Return (x, y) of the center of cell containing provided text 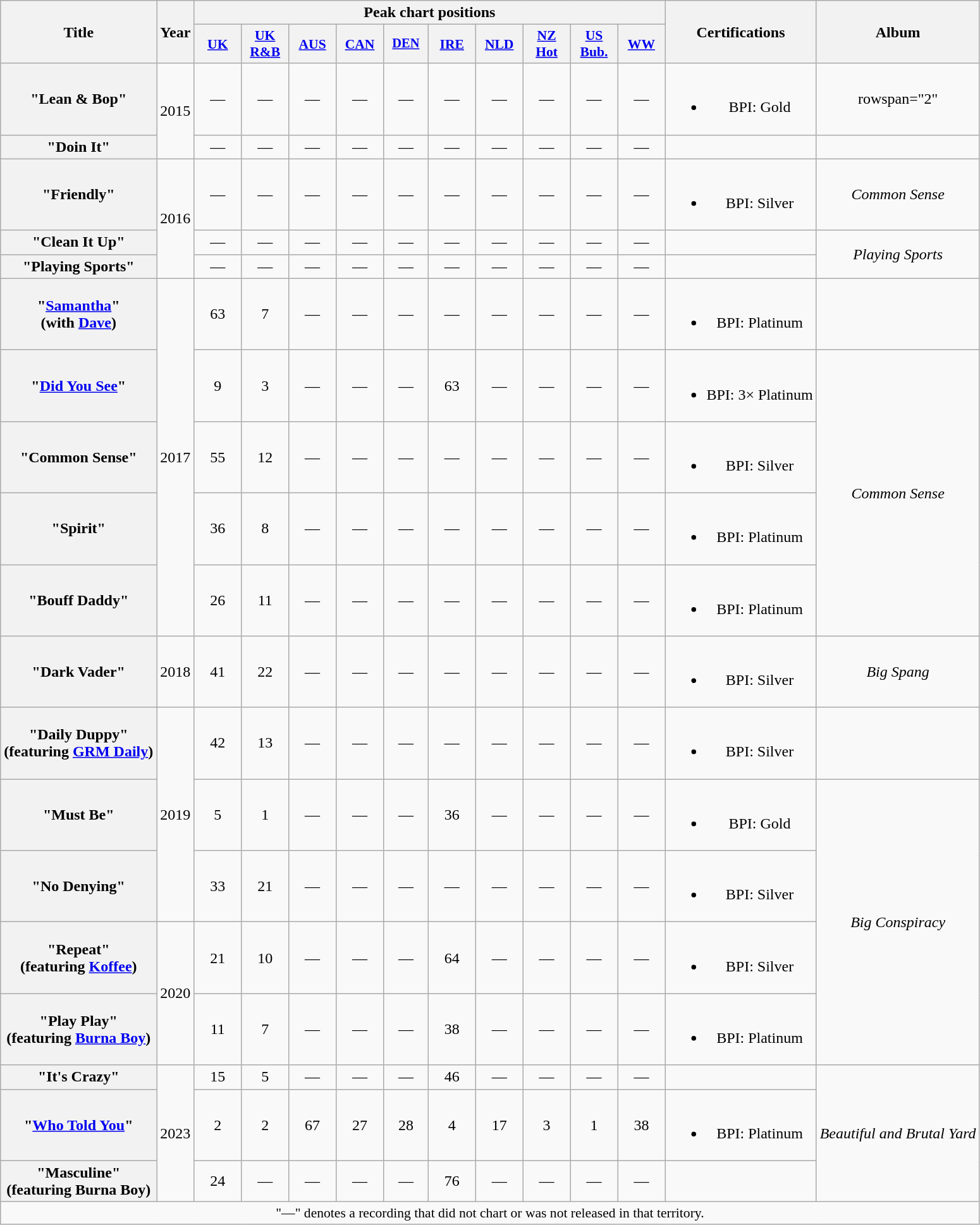
"Must Be" (78, 815)
UK (217, 44)
"Dark Vader" (78, 672)
33 (217, 887)
"Spirit" (78, 529)
10 (266, 957)
"Playing Sports" (78, 266)
"Samantha"(with Dave) (78, 314)
IRE (451, 44)
"Common Sense" (78, 457)
17 (499, 1124)
WW (641, 44)
55 (217, 457)
2020 (176, 994)
42 (217, 744)
"Masculine"(featuring Burna Boy) (78, 1181)
"—" denotes a recording that did not chart or was not released in that territory. (490, 1213)
2016 (176, 219)
"Play Play"(featuring Burna Boy) (78, 1030)
4 (451, 1124)
13 (266, 744)
UKR&B (266, 44)
Playing Sports (898, 254)
Year (176, 32)
64 (451, 957)
"Who Told You" (78, 1124)
24 (217, 1181)
76 (451, 1181)
BPI: 3× Platinum (741, 386)
NLD (499, 44)
"Repeat"(featuring Koffee) (78, 957)
"Clean It Up" (78, 242)
67 (312, 1124)
Peak chart positions (430, 13)
"Lean & Bop" (78, 99)
Album (898, 32)
NZHot (546, 44)
Big Conspiracy (898, 922)
"Doin It" (78, 147)
46 (451, 1077)
"No Denying" (78, 887)
"Daily Duppy"(featuring GRM Daily) (78, 744)
2018 (176, 672)
2015 (176, 111)
DEN (406, 44)
28 (406, 1124)
2017 (176, 457)
15 (217, 1077)
"Friendly" (78, 195)
8 (266, 529)
Beautiful and Brutal Yard (898, 1133)
Certifications (741, 32)
USBub. (594, 44)
Title (78, 32)
26 (217, 600)
Big Spang (898, 672)
2023 (176, 1133)
2019 (176, 815)
"Bouff Daddy" (78, 600)
9 (217, 386)
rowspan="2" (898, 99)
AUS (312, 44)
22 (266, 672)
CAN (360, 44)
41 (217, 672)
"Did You See" (78, 386)
12 (266, 457)
27 (360, 1124)
"It's Crazy" (78, 1077)
